Extract the (x, y) coordinate from the center of the cell holding the provided text.  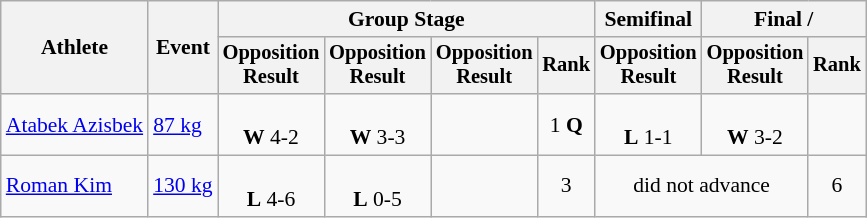
87 kg (182, 124)
did not advance (702, 186)
6 (837, 186)
Atabek Azisbek (74, 124)
Athlete (74, 48)
Final / (784, 19)
Event (182, 48)
W 3-2 (756, 124)
3 (566, 186)
130 kg (182, 186)
W 4-2 (272, 124)
L 1-1 (648, 124)
W 3-3 (378, 124)
1 Q (566, 124)
Semifinal (648, 19)
L 4-6 (272, 186)
L 0-5 (378, 186)
Roman Kim (74, 186)
Group Stage (406, 19)
